Determine the (X, Y) coordinate at the center of the cell enclosing the given text.  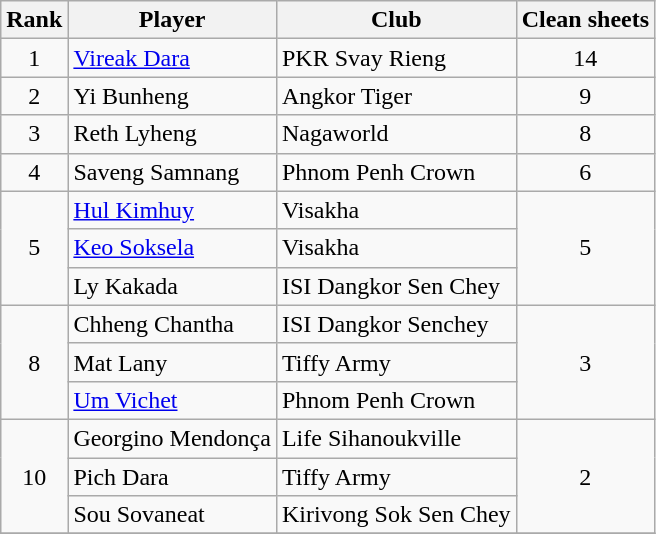
Pich Dara (172, 477)
Reth Lyheng (172, 134)
Vireak Dara (172, 58)
Sou Sovaneat (172, 515)
Hul Kimhuy (172, 210)
Saveng Samnang (172, 172)
Angkor Tiger (396, 96)
6 (585, 172)
Um Vichet (172, 400)
Rank (34, 20)
Mat Lany (172, 362)
4 (34, 172)
Player (172, 20)
ISI Dangkor Sen Chey (396, 286)
1 (34, 58)
Clean sheets (585, 20)
Yi Bunheng (172, 96)
9 (585, 96)
Ly Kakada (172, 286)
Georgino Mendonça (172, 438)
Club (396, 20)
Kirivong Sok Sen Chey (396, 515)
Life Sihanoukville (396, 438)
PKR Svay Rieng (396, 58)
10 (34, 476)
Keo Soksela (172, 248)
ISI Dangkor Senchey (396, 324)
Chheng Chantha (172, 324)
Nagaworld (396, 134)
14 (585, 58)
